Locate the cell with the specified text and output its [x, y] center coordinate. 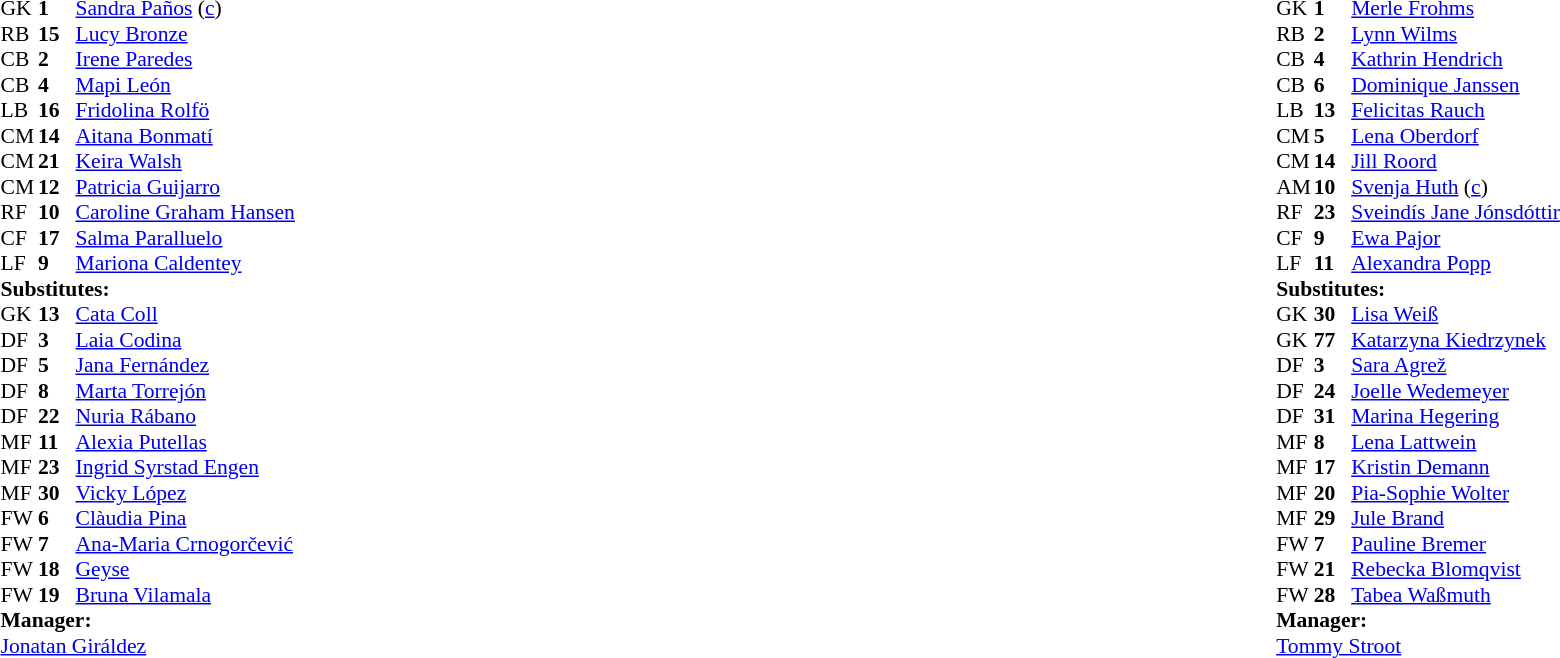
15 [57, 34]
Lena Lattwein [1456, 442]
Alexandra Popp [1456, 263]
Mariona Caldentey [186, 263]
Ingrid Syrstad Engen [186, 467]
Ewa Pajor [1456, 238]
Laia Codina [186, 340]
28 [1333, 595]
Irene Paredes [186, 59]
29 [1333, 519]
Dominique Janssen [1456, 85]
Lisa Weiß [1456, 315]
22 [57, 417]
Aitana Bonmatí [186, 136]
Jule Brand [1456, 519]
Tabea Waßmuth [1456, 595]
Fridolina Rolfö [186, 111]
Salma Paralluelo [186, 238]
Lynn Wilms [1456, 34]
Kristin Demann [1456, 467]
20 [1333, 493]
Rebecka Blomqvist [1456, 569]
16 [57, 111]
Bruna Vilamala [186, 595]
Mapi León [186, 85]
Geyse [186, 569]
Pauline Bremer [1456, 544]
AM [1295, 187]
24 [1333, 391]
77 [1333, 340]
Ana-Maria Crnogorčević [186, 544]
Sveindís Jane Jónsdóttir [1456, 213]
18 [57, 569]
Patricia Guijarro [186, 187]
Vicky López [186, 493]
Nuria Rábano [186, 417]
Alexia Putellas [186, 442]
Marina Hegering [1456, 417]
Lena Oberdorf [1456, 136]
Joelle Wedemeyer [1456, 391]
Jana Fernández [186, 365]
Jill Roord [1456, 161]
Caroline Graham Hansen [186, 213]
Pia-Sophie Wolter [1456, 493]
19 [57, 595]
12 [57, 187]
Clàudia Pina [186, 519]
31 [1333, 417]
Marta Torrejón [186, 391]
Svenja Huth (c) [1456, 187]
Felicitas Rauch [1456, 111]
Cata Coll [186, 315]
Sara Agrež [1456, 365]
Kathrin Hendrich [1456, 59]
Keira Walsh [186, 161]
Katarzyna Kiedrzynek [1456, 340]
Lucy Bronze [186, 34]
